For the text-containing cell, return its midpoint in [X, Y] coordinate format. 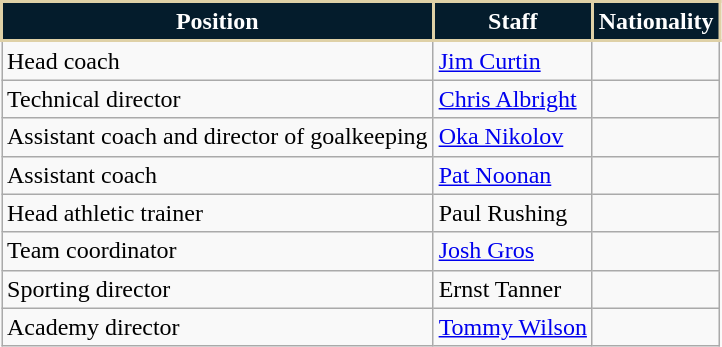
Pat Noonan [512, 175]
Assistant coach [218, 175]
Technical director [218, 99]
Oka Nikolov [512, 137]
Position [218, 22]
Chris Albright [512, 99]
Assistant coach and director of goalkeeping [218, 137]
Paul Rushing [512, 213]
Head athletic trainer [218, 213]
Nationality [656, 22]
Tommy Wilson [512, 327]
Jim Curtin [512, 60]
Ernst Tanner [512, 289]
Head coach [218, 60]
Academy director [218, 327]
Sporting director [218, 289]
Josh Gros [512, 251]
Team coordinator [218, 251]
Staff [512, 22]
